Identify which cell holds the provided text, then report its (X, Y) central coordinate. 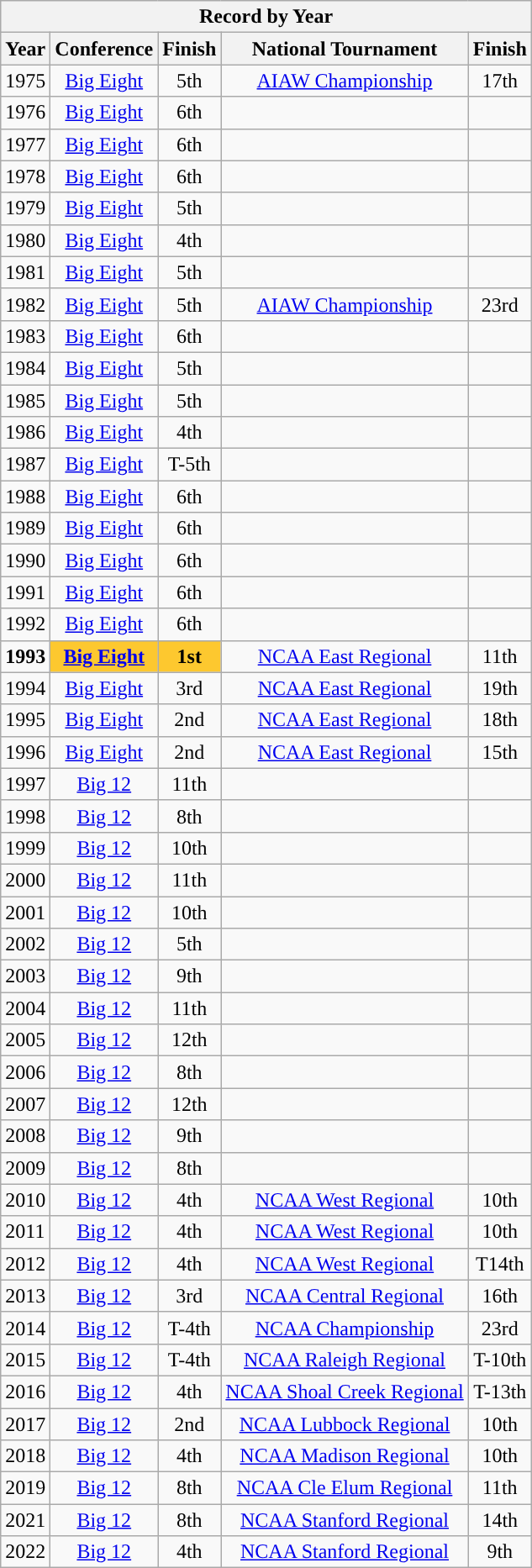
2005 (25, 1040)
2004 (25, 1008)
2006 (25, 1072)
1999 (25, 848)
2011 (25, 1232)
1994 (25, 688)
NCAA Madison Regional (345, 1456)
2002 (25, 944)
1993 (25, 656)
1978 (25, 176)
1987 (25, 465)
NCAA Shoal Creek Regional (345, 1392)
19th (499, 688)
2018 (25, 1456)
1988 (25, 497)
1975 (25, 81)
15th (499, 752)
1979 (25, 208)
1995 (25, 720)
1991 (25, 592)
T-10th (499, 1360)
1992 (25, 624)
1997 (25, 784)
2015 (25, 1360)
NCAA Lubbock Regional (345, 1424)
T-5th (190, 465)
Record by Year (266, 17)
1977 (25, 145)
2000 (25, 880)
NCAA Championship (345, 1328)
17th (499, 81)
2013 (25, 1296)
1st (190, 656)
2012 (25, 1264)
2019 (25, 1488)
1976 (25, 113)
2021 (25, 1520)
National Tournament (345, 49)
2001 (25, 912)
NCAA Raleigh Regional (345, 1360)
1986 (25, 433)
1982 (25, 304)
2009 (25, 1168)
1984 (25, 368)
1980 (25, 240)
2008 (25, 1136)
18th (499, 720)
2014 (25, 1328)
2010 (25, 1200)
T14th (499, 1264)
2016 (25, 1392)
Year (25, 49)
1998 (25, 816)
Conference (104, 49)
1989 (25, 529)
1983 (25, 336)
1990 (25, 560)
1981 (25, 272)
16th (499, 1296)
2017 (25, 1424)
NCAA Cle Elum Regional (345, 1488)
NCAA Central Regional (345, 1296)
14th (499, 1520)
1996 (25, 752)
2022 (25, 1552)
2003 (25, 976)
T-13th (499, 1392)
1985 (25, 401)
2007 (25, 1104)
